Return the [x, y] coordinate for the center point of the cell that contains the specified text.  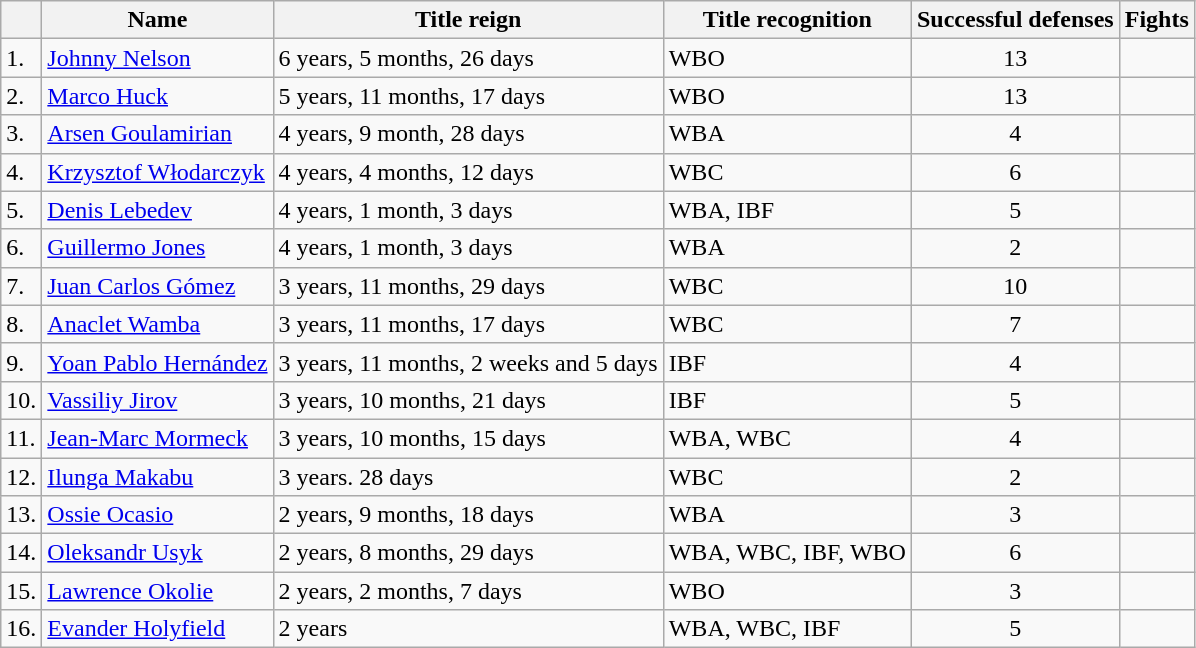
6. [22, 248]
16. [22, 629]
Fights [1156, 20]
Ilunga Makabu [158, 477]
2 years, 9 months, 18 days [468, 515]
10 [1015, 286]
3 years, 11 months, 2 weeks and 5 days [468, 362]
1. [22, 58]
8. [22, 324]
Marco Huck [158, 96]
Juan Carlos Gómez [158, 286]
3. [22, 134]
7 [1015, 324]
Evander Holyfield [158, 629]
Title recognition [787, 20]
14. [22, 553]
WBA, IBF [787, 210]
Successful defenses [1015, 20]
2. [22, 96]
Ossie Ocasio [158, 515]
3 years, 11 months, 17 days [468, 324]
Johnny Nelson [158, 58]
Denis Lebedev [158, 210]
15. [22, 591]
Anaclet Wamba [158, 324]
10. [22, 400]
2 years, 8 months, 29 days [468, 553]
Yoan Pablo Hernández [158, 362]
11. [22, 438]
2 years, 2 months, 7 days [468, 591]
3 years, 10 months, 15 days [468, 438]
WBA, WBC, IBF [787, 629]
WBA, WBC, IBF, WBO [787, 553]
Krzysztof Włodarczyk [158, 172]
9. [22, 362]
Jean-Marc Mormeck [158, 438]
5. [22, 210]
Oleksandr Usyk [158, 553]
5 years, 11 months, 17 days [468, 96]
Title reign [468, 20]
4 years, 9 month, 28 days [468, 134]
4. [22, 172]
13. [22, 515]
7. [22, 286]
3 years, 11 months, 29 days [468, 286]
Name [158, 20]
Vassiliy Jirov [158, 400]
Lawrence Okolie [158, 591]
2 years [468, 629]
3 years. 28 days [468, 477]
12. [22, 477]
Guillermo Jones [158, 248]
4 years, 4 months, 12 days [468, 172]
3 years, 10 months, 21 days [468, 400]
WBA, WBC [787, 438]
6 years, 5 months, 26 days [468, 58]
Arsen Goulamirian [158, 134]
